Return [X, Y] of the center of cell containing provided text 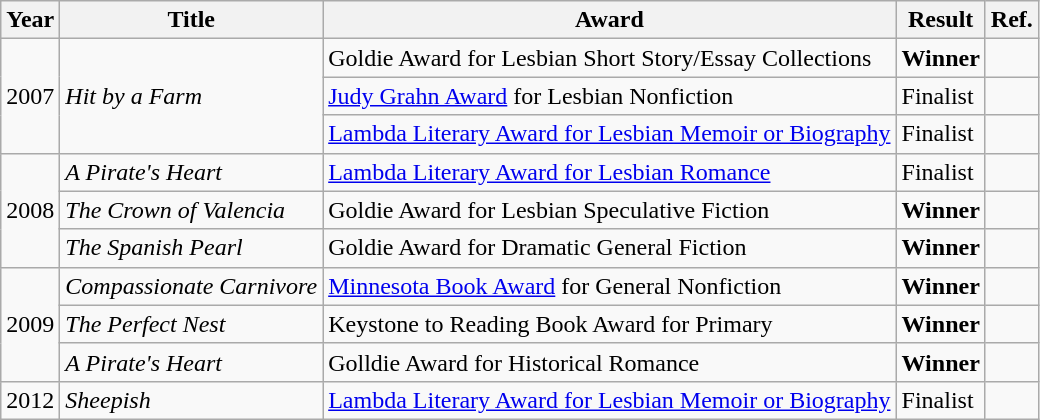
2007 [30, 96]
Sheepish [192, 400]
2008 [30, 210]
Year [30, 20]
Goldie Award for Dramatic General Fiction [610, 248]
Golldie Award for Historical Romance [610, 362]
The Perfect Nest [192, 324]
Ref. [1012, 20]
Lambda Literary Award for Lesbian Romance [610, 172]
Minnesota Book Award for General Nonfiction [610, 286]
Hit by a Farm [192, 96]
Judy Grahn Award for Lesbian Nonfiction [610, 96]
Keystone to Reading Book Award for Primary [610, 324]
Award [610, 20]
Goldie Award for Lesbian Short Story/Essay Collections [610, 58]
Result [940, 20]
2012 [30, 400]
Goldie Award for Lesbian Speculative Fiction [610, 210]
The Spanish Pearl [192, 248]
Compassionate Carnivore [192, 286]
The Crown of Valencia [192, 210]
2009 [30, 324]
Title [192, 20]
